Capture the cell that displays the provided text and extract its (X, Y) central coordinate. 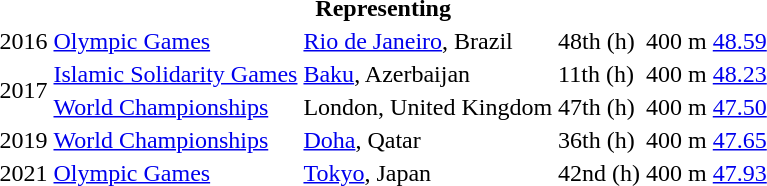
Doha, Qatar (428, 140)
Rio de Janeiro, Brazil (428, 41)
11th (h) (600, 74)
London, United Kingdom (428, 107)
Baku, Azerbaijan (428, 74)
47th (h) (600, 107)
Islamic Solidarity Games (176, 74)
Olympic Games (176, 41)
36th (h) (600, 140)
48th (h) (600, 41)
